Return the [x, y] coordinate for the center point of the cell that contains the specified text.  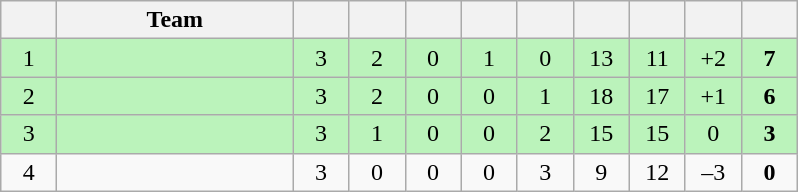
+1 [713, 96]
11 [657, 58]
17 [657, 96]
+2 [713, 58]
12 [657, 172]
–3 [713, 172]
7 [769, 58]
6 [769, 96]
9 [601, 172]
18 [601, 96]
4 [29, 172]
13 [601, 58]
Team [175, 20]
